Extract the (x, y) coordinate from the center of the cell holding the provided text.  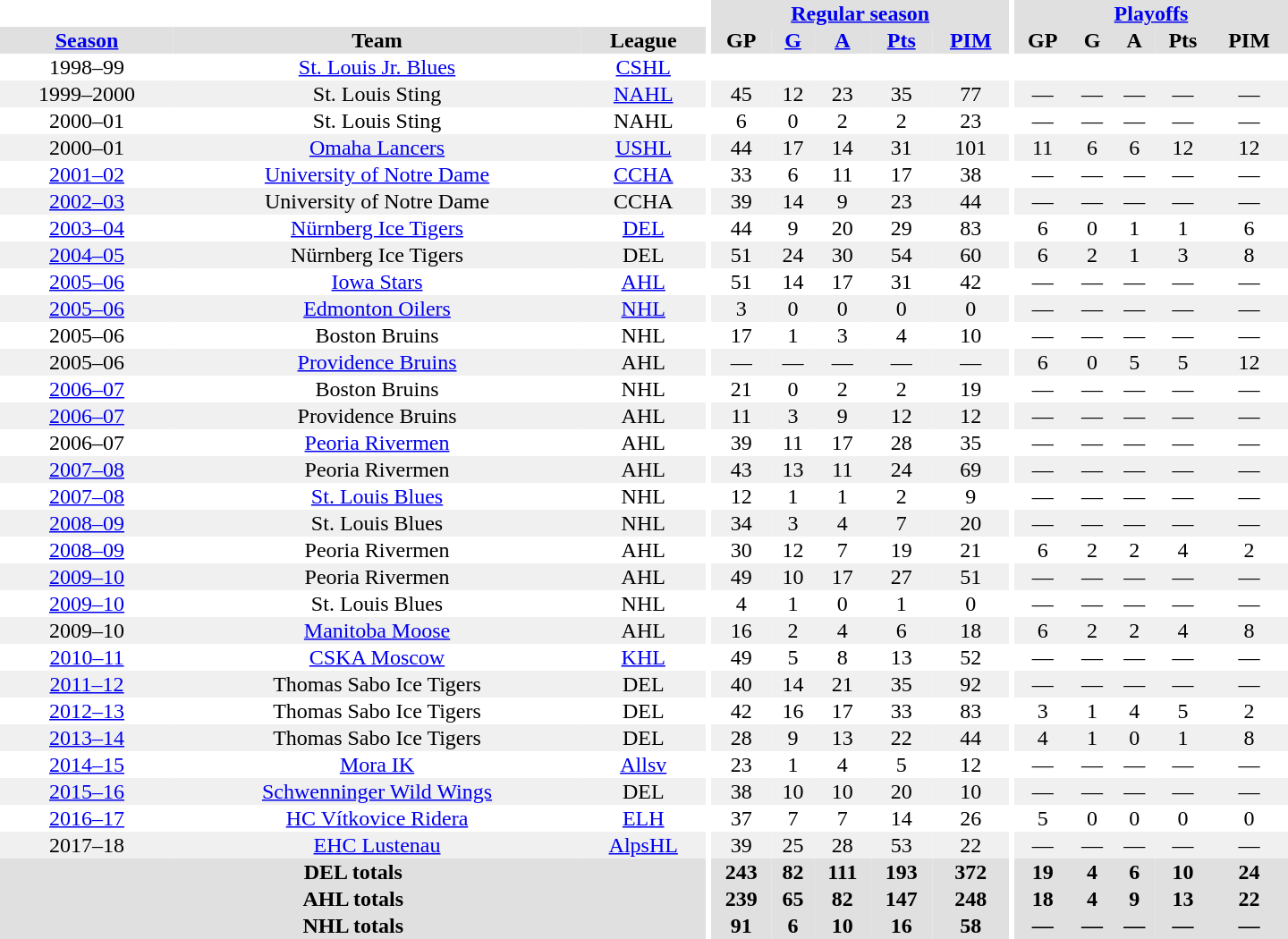
372 (971, 872)
111 (843, 872)
2011–12 (87, 684)
91 (741, 926)
2001–02 (87, 174)
Regular season (860, 13)
45 (741, 94)
1998–99 (87, 67)
USHL (643, 148)
EHC Lustenau (377, 845)
193 (902, 872)
25 (792, 845)
DEL totals (352, 872)
2012–13 (87, 711)
2015–16 (87, 791)
69 (971, 469)
58 (971, 926)
Schwenninger Wild Wings (377, 791)
2017–18 (87, 845)
53 (902, 845)
2004–05 (87, 255)
League (643, 40)
2014–15 (87, 765)
43 (741, 469)
AlpsHL (643, 845)
248 (971, 899)
Season (87, 40)
Edmonton Oilers (377, 309)
ELH (643, 818)
101 (971, 148)
52 (971, 657)
2010–11 (87, 657)
54 (902, 255)
37 (741, 818)
CSHL (643, 67)
60 (971, 255)
2013–14 (87, 738)
Iowa Stars (377, 282)
27 (902, 577)
CSKA Moscow (377, 657)
HC Vítkovice Ridera (377, 818)
34 (741, 523)
St. Louis Jr. Blues (377, 67)
239 (741, 899)
2003–04 (87, 228)
KHL (643, 657)
Mora IK (377, 765)
92 (971, 684)
26 (971, 818)
77 (971, 94)
Allsv (643, 765)
40 (741, 684)
147 (902, 899)
29 (902, 228)
243 (741, 872)
1999–2000 (87, 94)
2002–03 (87, 201)
Manitoba Moose (377, 630)
Team (377, 40)
2016–17 (87, 818)
65 (792, 899)
AHL totals (352, 899)
Playoffs (1151, 13)
NHL totals (352, 926)
Omaha Lancers (377, 148)
